Extract the [x, y] coordinate from the center of the cell holding the provided text.  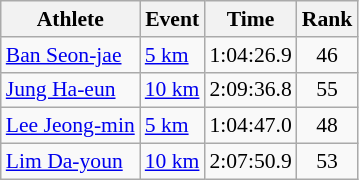
Rank [328, 19]
Jung Ha-eun [70, 90]
1:04:26.9 [250, 55]
48 [328, 126]
2:09:36.8 [250, 90]
Lee Jeong-min [70, 126]
53 [328, 162]
46 [328, 55]
1:04:47.0 [250, 126]
Lim Da-youn [70, 162]
Athlete [70, 19]
55 [328, 90]
Event [172, 19]
Ban Seon-jae [70, 55]
Time [250, 19]
2:07:50.9 [250, 162]
